Locate the cell with the specified text and output its [X, Y] center coordinate. 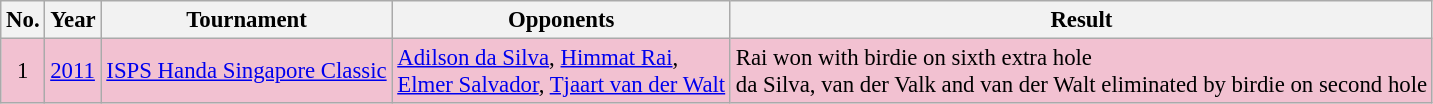
Result [1081, 20]
Rai won with birdie on sixth extra holeda Silva, van der Valk and van der Walt eliminated by birdie on second hole [1081, 72]
Year [73, 20]
No. [23, 20]
Adilson da Silva, Himmat Rai, Elmer Salvador, Tjaart van der Walt [562, 72]
1 [23, 72]
Tournament [246, 20]
ISPS Handa Singapore Classic [246, 72]
2011 [73, 72]
Opponents [562, 20]
